Provide the (X, Y) coordinate of the cell's center where the given text is located.  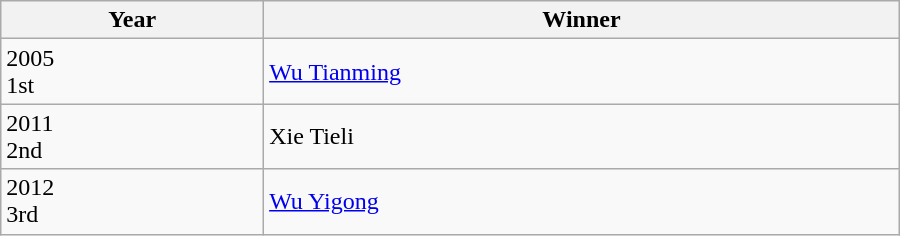
Year (132, 20)
Wu Yigong (582, 202)
Winner (582, 20)
2005 1st (132, 72)
20123rd (132, 202)
Xie Tieli (582, 136)
20112nd (132, 136)
Wu Tianming (582, 72)
